Return the [x, y] coordinate for the center point of the cell that contains the specified text.  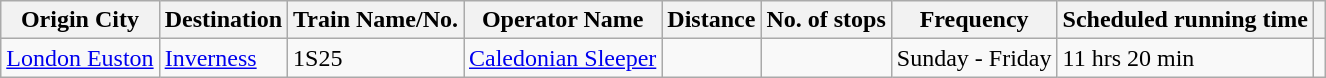
Sunday - Friday [974, 58]
Destination [223, 20]
No. of stops [826, 20]
Inverness [223, 58]
1S25 [376, 58]
Frequency [974, 20]
Operator Name [563, 20]
Caledonian Sleeper [563, 58]
Distance [712, 20]
Origin City [80, 20]
11 hrs 20 min [1185, 58]
London Euston [80, 58]
Scheduled running time [1185, 20]
Train Name/No. [376, 20]
